Pinpoint the cell where the given text exists, returning its (x, y) midpoint coordinate. 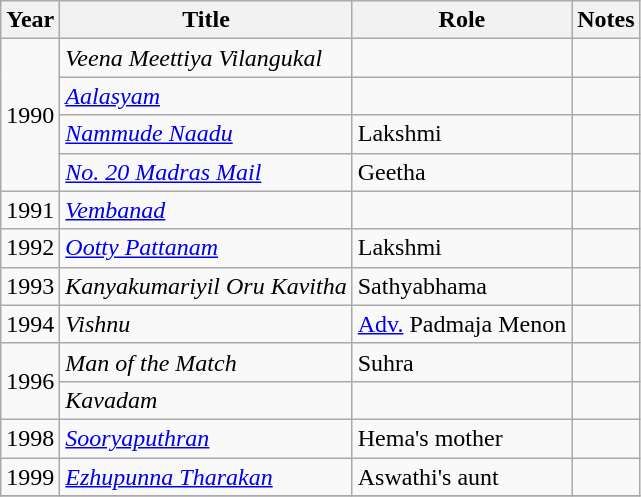
Role (462, 20)
No. 20 Madras Mail (206, 172)
Ootty Pattanam (206, 248)
Vishnu (206, 324)
Title (206, 20)
Hema's mother (462, 438)
Nammude Naadu (206, 134)
1996 (30, 381)
Year (30, 20)
1991 (30, 210)
Geetha (462, 172)
Ezhupunna Tharakan (206, 477)
Man of the Match (206, 362)
1990 (30, 115)
Kavadam (206, 400)
1998 (30, 438)
Notes (606, 20)
Veena Meettiya Vilangukal (206, 58)
Adv. Padmaja Menon (462, 324)
Vembanad (206, 210)
Kanyakumariyil Oru Kavitha (206, 286)
1999 (30, 477)
Sathyabhama (462, 286)
1993 (30, 286)
Aalasyam (206, 96)
1994 (30, 324)
Sooryaputhran (206, 438)
Suhra (462, 362)
Aswathi's aunt (462, 477)
1992 (30, 248)
